Capture the cell that displays the provided text and extract its (X, Y) central coordinate. 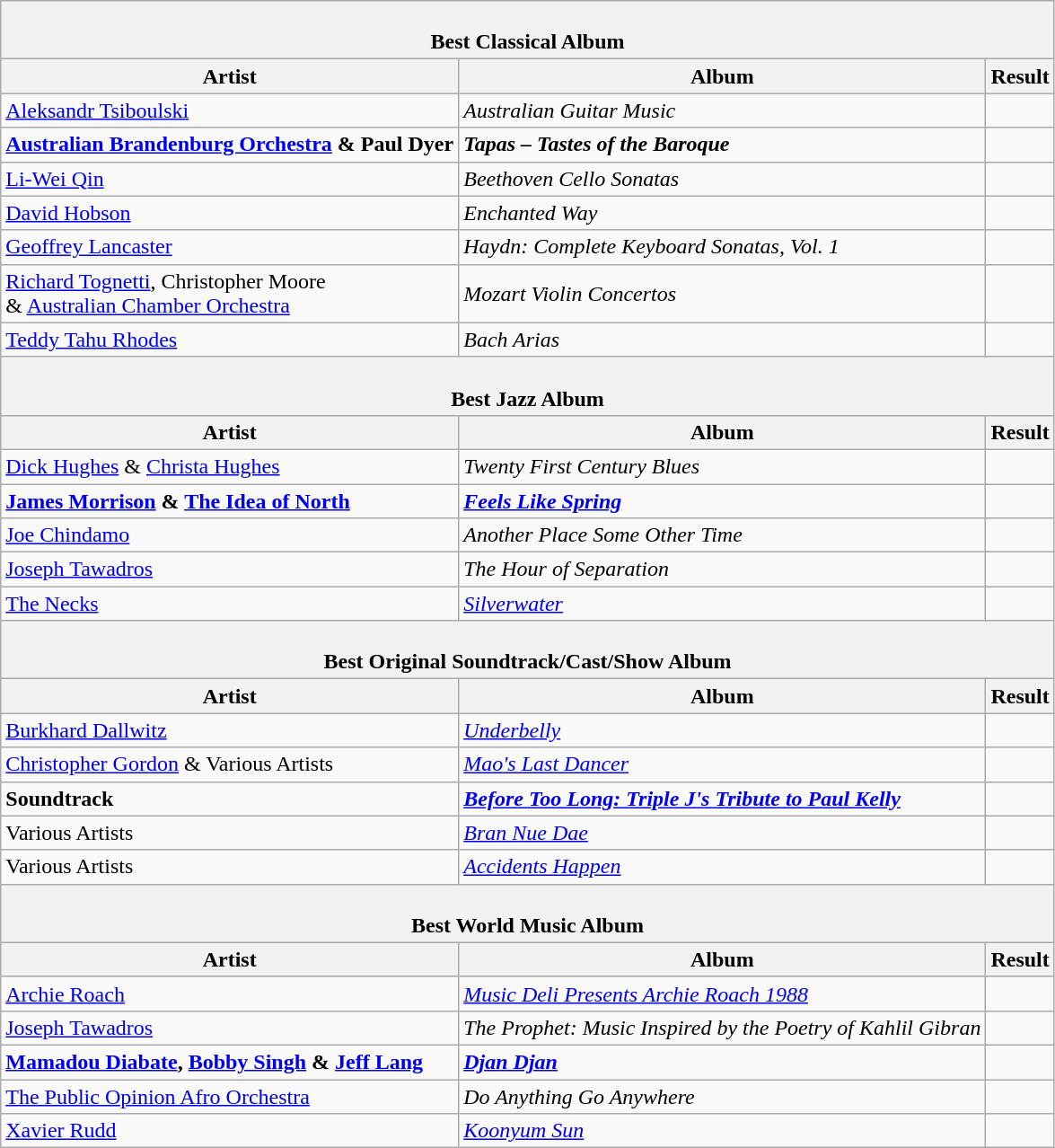
Bran Nue Dae (722, 833)
James Morrison & The Idea of North (230, 500)
The Prophet: Music Inspired by the Poetry of Kahlil Gibran (722, 1028)
Best Classical Album (528, 31)
Burkhard Dallwitz (230, 730)
Before Too Long: Triple J's Tribute to Paul Kelly (722, 799)
Mozart Violin Concertos (722, 293)
Archie Roach (230, 993)
Australian Guitar Music (722, 110)
Tapas – Tastes of the Baroque (722, 145)
Enchanted Way (722, 213)
Soundtrack (230, 799)
Dick Hughes & Christa Hughes (230, 466)
Mamadou Diabate, Bobby Singh & Jeff Lang (230, 1062)
Xavier Rudd (230, 1131)
Geoffrey Lancaster (230, 247)
Underbelly (722, 730)
Beethoven Cello Sonatas (722, 179)
Best Jazz Album (528, 386)
Music Deli Presents Archie Roach 1988 (722, 993)
Haydn: Complete Keyboard Sonatas, Vol. 1 (722, 247)
Another Place Some Other Time (722, 535)
Richard Tognetti, Christopher Moore& Australian Chamber Orchestra (230, 293)
Koonyum Sun (722, 1131)
Mao's Last Dancer (722, 764)
The Public Opinion Afro Orchestra (230, 1097)
The Necks (230, 604)
Bach Arias (722, 340)
Aleksandr Tsiboulski (230, 110)
Christopher Gordon & Various Artists (230, 764)
Accidents Happen (722, 867)
Joe Chindamo (230, 535)
Do Anything Go Anywhere (722, 1097)
Best World Music Album (528, 913)
David Hobson (230, 213)
Best Original Soundtrack/Cast/Show Album (528, 650)
Silverwater (722, 604)
Djan Djan (722, 1062)
Li-Wei Qin (230, 179)
Australian Brandenburg Orchestra & Paul Dyer (230, 145)
Feels Like Spring (722, 500)
Twenty First Century Blues (722, 466)
Teddy Tahu Rhodes (230, 340)
The Hour of Separation (722, 570)
